Return the [X, Y] coordinate for the center point of the cell that contains the specified text.  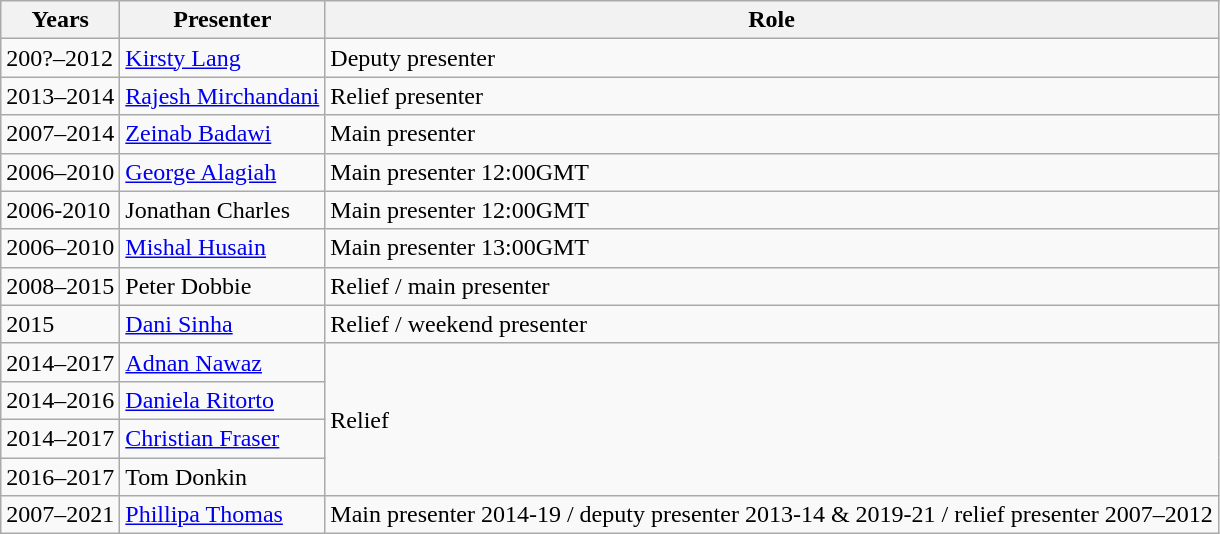
Relief / weekend presenter [772, 324]
Peter Dobbie [222, 286]
Relief / main presenter [772, 286]
Christian Fraser [222, 438]
200?–2012 [60, 58]
2006-2010 [60, 210]
Role [772, 20]
Years [60, 20]
George Alagiah [222, 172]
Presenter [222, 20]
Mishal Husain [222, 248]
2013–2014 [60, 96]
Jonathan Charles [222, 210]
Relief presenter [772, 96]
2008–2015 [60, 286]
Kirsty Lang [222, 58]
Main presenter 13:00GMT [772, 248]
Deputy presenter [772, 58]
Relief [772, 419]
2016–2017 [60, 477]
Phillipa Thomas [222, 515]
Adnan Nawaz [222, 362]
Main presenter [772, 134]
Main presenter 2014-19 / deputy presenter 2013-14 & 2019-21 / relief presenter 2007–2012 [772, 515]
Zeinab Badawi [222, 134]
2015 [60, 324]
Dani Sinha [222, 324]
Rajesh Mirchandani [222, 96]
Tom Donkin [222, 477]
2007–2014 [60, 134]
2014–2016 [60, 400]
2007–2021 [60, 515]
Daniela Ritorto [222, 400]
